For the text-containing cell, return its midpoint in [x, y] coordinate format. 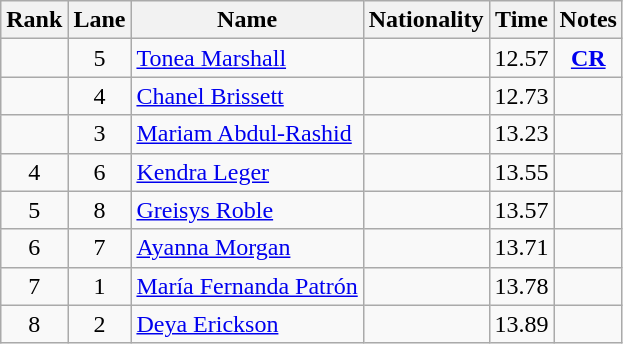
13.23 [522, 134]
Ayanna Morgan [247, 248]
2 [100, 324]
3 [100, 134]
Nationality [426, 20]
Time [522, 20]
Kendra Leger [247, 172]
Notes [588, 20]
Deya Erickson [247, 324]
Lane [100, 20]
Mariam Abdul-Rashid [247, 134]
13.71 [522, 248]
13.78 [522, 286]
Rank [34, 20]
13.55 [522, 172]
13.89 [522, 324]
María Fernanda Patrón [247, 286]
Name [247, 20]
Tonea Marshall [247, 58]
12.57 [522, 58]
13.57 [522, 210]
1 [100, 286]
12.73 [522, 96]
Greisys Roble [247, 210]
CR [588, 58]
Chanel Brissett [247, 96]
